Search for the cell housing the specified text and yield its (x, y) center coordinate. 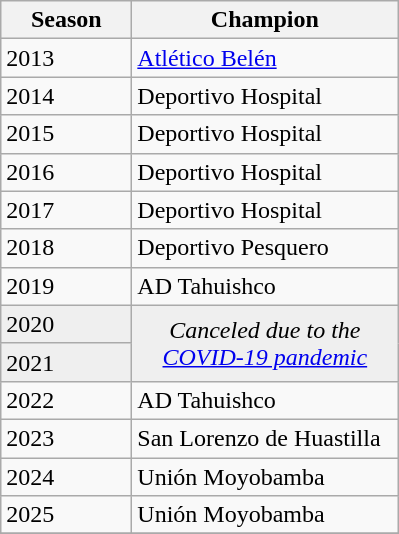
2015 (66, 134)
2025 (66, 515)
2021 (66, 362)
San Lorenzo de Huastilla (265, 438)
2017 (66, 210)
2024 (66, 477)
Canceled due to the COVID-19 pandemic (265, 343)
Season (66, 20)
Atlético Belén (265, 58)
2020 (66, 324)
2019 (66, 286)
2018 (66, 248)
2014 (66, 96)
Champion (265, 20)
2013 (66, 58)
2022 (66, 400)
2016 (66, 172)
Deportivo Pesquero (265, 248)
2023 (66, 438)
